Identify which cell holds the provided text, then report its (X, Y) central coordinate. 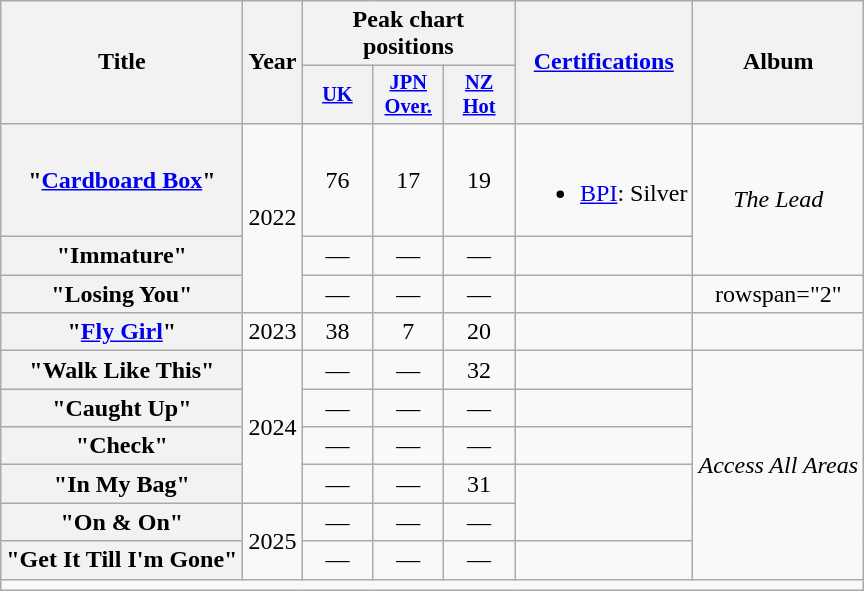
31 (480, 484)
76 (338, 180)
2023 (272, 332)
"Get It Till I'm Gone" (122, 560)
19 (480, 180)
"Fly Girl" (122, 332)
2022 (272, 218)
Certifications (604, 62)
38 (338, 332)
rowspan="2" (778, 294)
20 (480, 332)
7 (408, 332)
"In My Bag" (122, 484)
32 (480, 370)
2025 (272, 541)
"Walk Like This" (122, 370)
"On & On" (122, 522)
"Immature" (122, 256)
BPI: Silver (604, 180)
"Losing You" (122, 294)
JPNOver. (408, 95)
Year (272, 62)
Peak chart positions (408, 34)
The Lead (778, 198)
Access All Areas (778, 465)
"Caught Up" (122, 408)
UK (338, 95)
"Cardboard Box" (122, 180)
"Check" (122, 446)
NZHot (480, 95)
2024 (272, 427)
17 (408, 180)
Title (122, 62)
Album (778, 62)
